Scan for the cell matching the given text and deliver its [X, Y] coordinate at center. 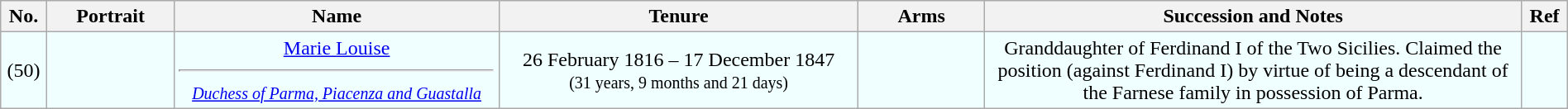
(50) [24, 70]
Ref [1545, 17]
Portrait [111, 17]
Name [337, 17]
Tenure [678, 17]
Arms [921, 17]
Succession and Notes [1253, 17]
26 February 1816 – 17 December 1847(31 years, 9 months and 21 days) [678, 70]
No. [24, 17]
Marie LouiseDuchess of Parma, Piacenza and Guastalla [337, 70]
